For the text-containing cell, return its midpoint in (x, y) coordinate format. 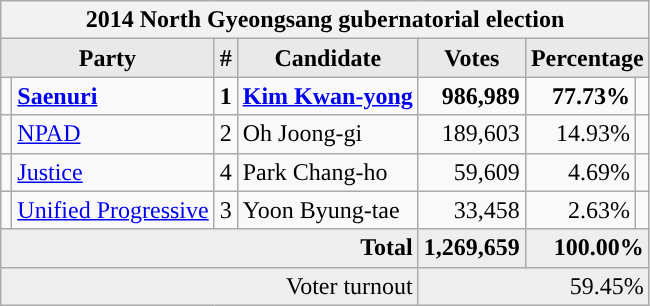
100.00% (587, 248)
Saenuri (113, 96)
77.73% (580, 96)
59.45% (534, 286)
4.69% (580, 172)
1,269,659 (472, 248)
Justice (113, 172)
Oh Joong-gi (328, 134)
Yoon Byung-tae (328, 210)
Votes (472, 58)
33,458 (472, 210)
Percentage (587, 58)
Candidate (328, 58)
2014 North Gyeongsang gubernatorial election (326, 20)
Total (210, 248)
NPAD (113, 134)
Party (108, 58)
2 (226, 134)
Voter turnout (210, 286)
3 (226, 210)
14.93% (580, 134)
1 (226, 96)
# (226, 58)
2.63% (580, 210)
Kim Kwan-yong (328, 96)
189,603 (472, 134)
Park Chang-ho (328, 172)
Unified Progressive (113, 210)
986,989 (472, 96)
4 (226, 172)
59,609 (472, 172)
